Detect which cell encompasses the target text, then output its (X, Y) center coordinate. 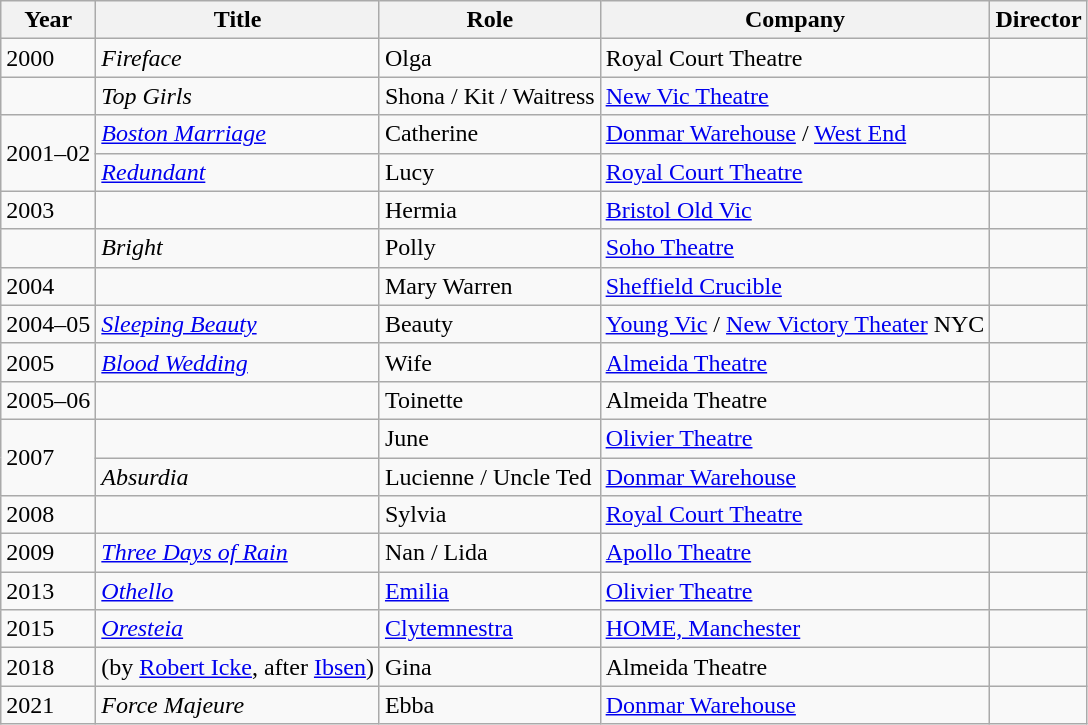
2021 (48, 705)
HOME, Manchester (795, 629)
Director (1038, 20)
Year (48, 20)
Fireface (238, 58)
Lucienne / Uncle Ted (490, 477)
Redundant (238, 172)
Mary Warren (490, 286)
Hermia (490, 210)
Title (238, 20)
Wife (490, 362)
2013 (48, 591)
Absurdia (238, 477)
Othello (238, 591)
Sylvia (490, 515)
Beauty (490, 324)
Young Vic / New Victory Theater NYC (795, 324)
2007 (48, 457)
Gina (490, 667)
Polly (490, 248)
2009 (48, 553)
Olga (490, 58)
2004 (48, 286)
Boston Marriage (238, 134)
2001–02 (48, 153)
Company (795, 20)
2003 (48, 210)
Apollo Theatre (795, 553)
New Vic Theatre (795, 96)
Bristol Old Vic (795, 210)
2018 (48, 667)
Force Majeure (238, 705)
Bright (238, 248)
Oresteia (238, 629)
June (490, 438)
Catherine (490, 134)
Soho Theatre (795, 248)
Emilia (490, 591)
Sheffield Crucible (795, 286)
Nan / Lida (490, 553)
(by Robert Icke, after Ibsen) (238, 667)
2000 (48, 58)
2004–05 (48, 324)
Role (490, 20)
2008 (48, 515)
2015 (48, 629)
2005 (48, 362)
Clytemnestra (490, 629)
Ebba (490, 705)
Three Days of Rain (238, 553)
Sleeping Beauty (238, 324)
Shona / Kit / Waitress (490, 96)
Top Girls (238, 96)
Donmar Warehouse / West End (795, 134)
Toinette (490, 400)
Lucy (490, 172)
2005–06 (48, 400)
Blood Wedding (238, 362)
